Detect which cell encompasses the target text, then output its [x, y] center coordinate. 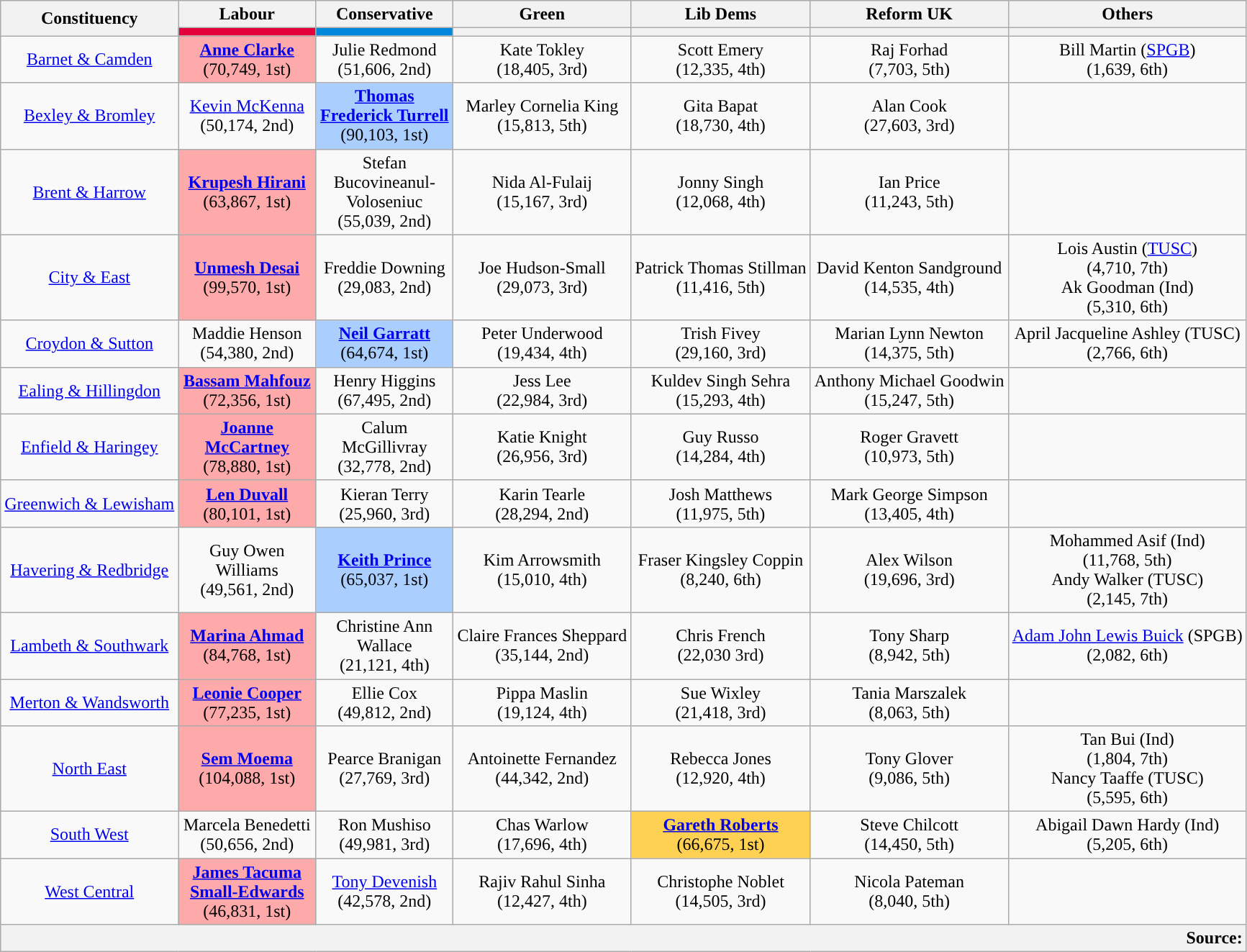
Brent & Harrow [89, 191]
Scott Emery(12,335, 4th) [721, 59]
Freddie Downing(29,083, 2nd) [384, 278]
Tony Devenish(42,578, 2nd) [384, 892]
Kevin McKenna(50,174, 2nd) [248, 116]
Tony Sharp(8,942, 5th) [910, 645]
Neil Garratt(64,674, 1st) [384, 344]
Pearce Branigan(27,769, 3rd) [384, 769]
Adam John Lewis Buick (SPGB)(2,082, 6th) [1127, 645]
Chas Warlow(17,696, 4th) [543, 835]
Marcela Benedetti(50,656, 2nd) [248, 835]
Enfield & Haringey [89, 447]
Ron Mushiso(49,981, 3rd) [384, 835]
Mohammed Asif (Ind)(11,768, 5th)Andy Walker (TUSC)(2,145, 7th) [1127, 570]
Unmesh Desai(99,570, 1st) [248, 278]
North East [89, 769]
Fraser Kingsley Coppin(8,240, 6th) [721, 570]
Havering & Redbridge [89, 570]
Pippa Maslin(19,124, 4th) [543, 702]
Guy Russo(14,284, 4th) [721, 447]
Merton & Wandsworth [89, 702]
Katie Knight(26,956, 3rd) [543, 447]
Anthony Michael Goodwin(15,247, 5th) [910, 390]
Bexley & Bromley [89, 116]
Tania Marszalek(8,063, 5th) [910, 702]
Steve Chilcott(14,450, 5th) [910, 835]
Croydon & Sutton [89, 344]
Karin Tearle(28,294, 2nd) [543, 504]
Leonie Cooper(77,235, 1st) [248, 702]
Thomas Frederick Turrell(90,103, 1st) [384, 116]
Green [543, 14]
Maddie Henson(54,380, 2nd) [248, 344]
Labour [248, 14]
Marian Lynn Newton(14,375, 5th) [910, 344]
Kim Arrowsmith(15,010, 4th) [543, 570]
Gita Bapat(18,730, 4th) [721, 116]
April Jacqueline Ashley (TUSC)(2,766, 6th) [1127, 344]
Calum McGillivray(32,778, 2nd) [384, 447]
Gareth Roberts(66,675, 1st) [721, 835]
Greenwich & Lewisham [89, 504]
Peter Underwood(19,434, 4th) [543, 344]
Kuldev Singh Sehra(15,293, 4th) [721, 390]
Sue Wixley(21,418, 3rd) [721, 702]
Others [1127, 14]
Reform UK [910, 14]
Alex Wilson(19,696, 3rd) [910, 570]
Claire Frances Sheppard(35,144, 2nd) [543, 645]
Henry Higgins(67,495, 2nd) [384, 390]
Jess Lee(22,984, 3rd) [543, 390]
Krupesh Hirani(63,867, 1st) [248, 191]
Barnet & Camden [89, 59]
Sem Moema(104,088, 1st) [248, 769]
Lib Dems [721, 14]
City & East [89, 278]
South West [89, 835]
Keith Prince(65,037, 1st) [384, 570]
Trish Fivey(29,160, 3rd) [721, 344]
Guy Owen Williams(49,561, 2nd) [248, 570]
Constituency [89, 19]
Stefan Bucovineanul-Voloseniuc(55,039, 2nd) [384, 191]
Rajiv Rahul Sinha(12,427, 4th) [543, 892]
Alan Cook(27,603, 3rd) [910, 116]
Raj Forhad(7,703, 5th) [910, 59]
Joanne McCartney(78,880, 1st) [248, 447]
Ellie Cox(49,812, 2nd) [384, 702]
Len Duvall(80,101, 1st) [248, 504]
Abigail Dawn Hardy (Ind)(5,205, 6th) [1127, 835]
Patrick Thomas Stillman(11,416, 5th) [721, 278]
Anne Clarke(70,749, 1st) [248, 59]
Josh Matthews(11,975, 5th) [721, 504]
Tan Bui (Ind)(1,804, 7th)Nancy Taaffe (TUSC)(5,595, 6th) [1127, 769]
Kieran Terry(25,960, 3rd) [384, 504]
Lois Austin (TUSC)(4,710, 7th)Ak Goodman (Ind)(5,310, 6th) [1127, 278]
West Central [89, 892]
Christophe Noblet(14,505, 3rd) [721, 892]
Source: [623, 938]
Julie Redmond(51,606, 2nd) [384, 59]
Mark George Simpson(13,405, 4th) [910, 504]
Bassam Mahfouz(72,356, 1st) [248, 390]
David Kenton Sandground(14,535, 4th) [910, 278]
Marley Cornelia King(15,813, 5th) [543, 116]
James Tacuma Small-Edwards(46,831, 1st) [248, 892]
Jonny Singh(12,068, 4th) [721, 191]
Nicola Pateman(8,040, 5th) [910, 892]
Kate Tokley(18,405, 3rd) [543, 59]
Christine Ann Wallace(21,121, 4th) [384, 645]
Rebecca Jones(12,920, 4th) [721, 769]
Nida Al-Fulaij(15,167, 3rd) [543, 191]
Roger Gravett(10,973, 5th) [910, 447]
Ian Price(11,243, 5th) [910, 191]
Joe Hudson-Small(29,073, 3rd) [543, 278]
Ealing & Hillingdon [89, 390]
Bill Martin (SPGB)(1,639, 6th) [1127, 59]
Lambeth & Southwark [89, 645]
Antoinette Fernandez(44,342, 2nd) [543, 769]
Marina Ahmad(84,768, 1st) [248, 645]
Conservative [384, 14]
Chris French(22,030 3rd) [721, 645]
Tony Glover(9,086, 5th) [910, 769]
